Return the [X, Y] coordinate for the center point of the cell that contains the specified text.  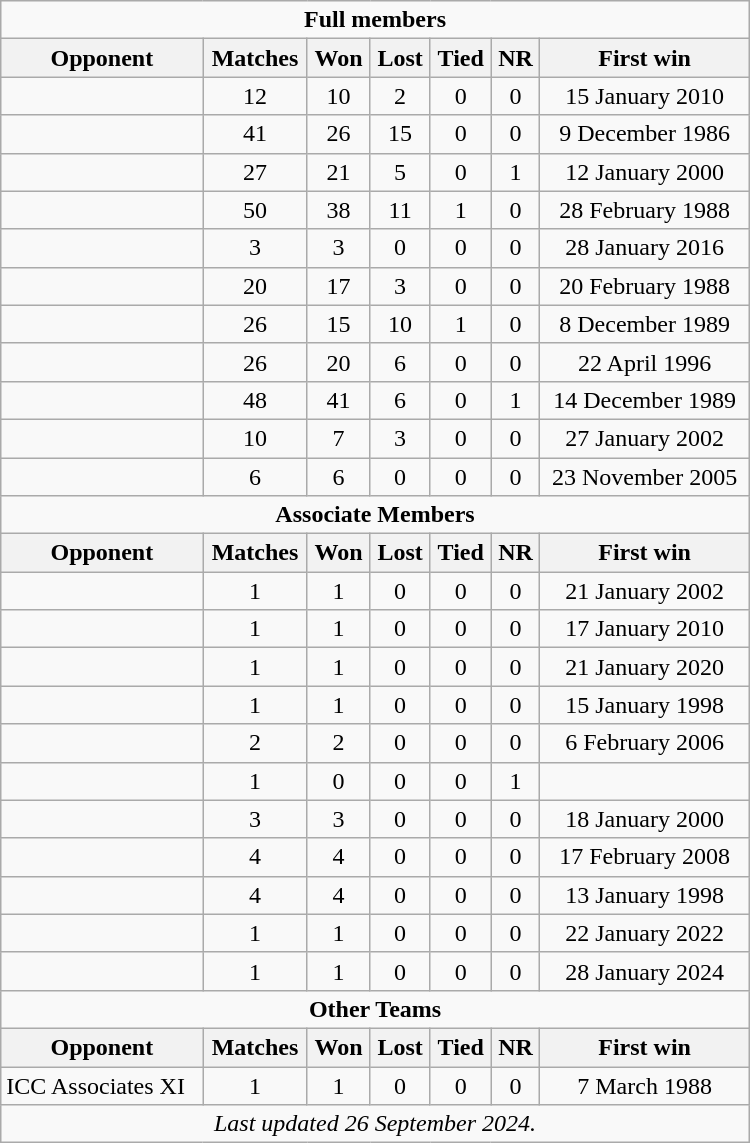
18 January 2000 [644, 819]
17 January 2010 [644, 629]
Full members [375, 20]
22 April 1996 [644, 362]
38 [338, 210]
21 [338, 172]
15 January 2010 [644, 96]
15 January 1998 [644, 705]
13 January 1998 [644, 895]
23 November 2005 [644, 477]
27 [255, 172]
Other Teams [375, 1009]
11 [400, 210]
48 [255, 400]
9 December 1986 [644, 134]
28 February 1988 [644, 210]
21 January 2002 [644, 591]
ICC Associates XI [102, 1085]
5 [400, 172]
14 December 1989 [644, 400]
22 January 2022 [644, 933]
20 February 1988 [644, 286]
Last updated 26 September 2024. [375, 1124]
7 [338, 438]
21 January 2020 [644, 667]
17 February 2008 [644, 857]
8 December 1989 [644, 324]
28 January 2016 [644, 248]
27 January 2002 [644, 438]
7 March 1988 [644, 1085]
28 January 2024 [644, 971]
12 [255, 96]
50 [255, 210]
6 February 2006 [644, 743]
12 January 2000 [644, 172]
Associate Members [375, 515]
17 [338, 286]
